Provide the [x, y] coordinate of the cell's center where the given text is located.  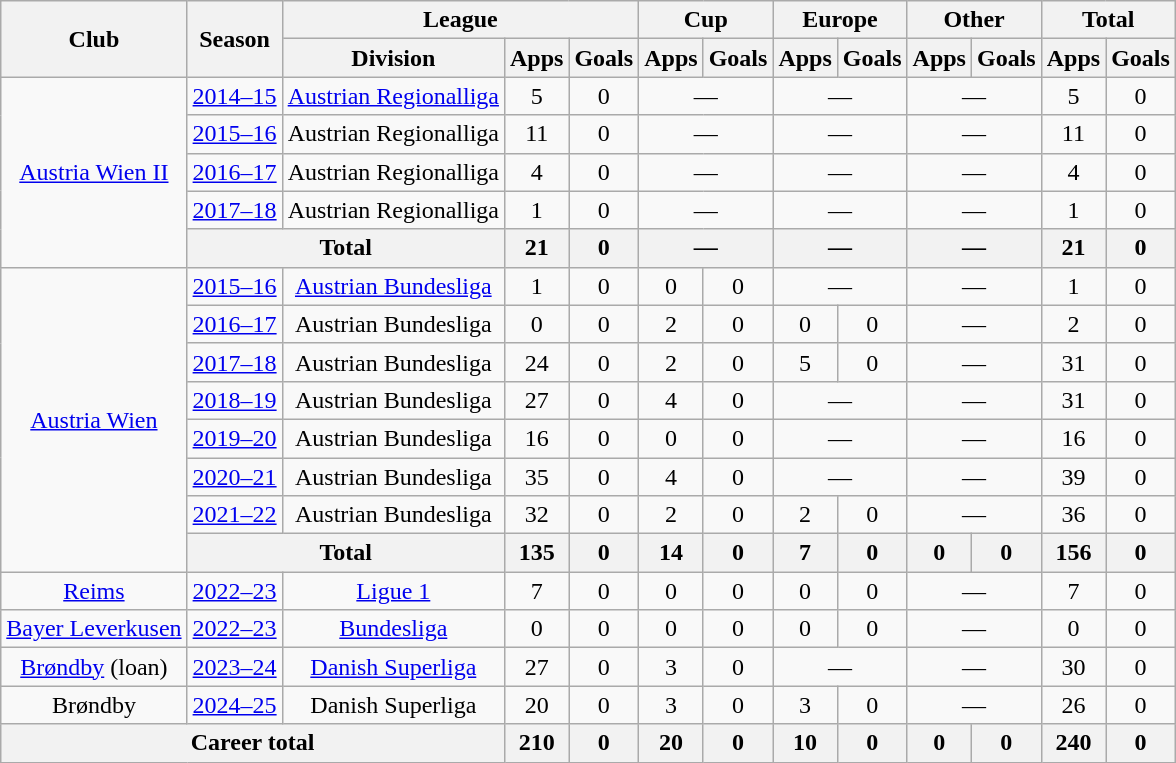
2024–25 [234, 705]
24 [536, 362]
Division [393, 58]
Career total [253, 743]
Ligue 1 [393, 591]
14 [671, 553]
210 [536, 743]
35 [536, 477]
36 [1073, 515]
Other [974, 20]
Season [234, 39]
32 [536, 515]
Austria Wien II [94, 172]
135 [536, 553]
156 [1073, 553]
Bayer Leverkusen [94, 629]
Austria Wien [94, 419]
2021–22 [234, 515]
2018–19 [234, 400]
240 [1073, 743]
26 [1073, 705]
10 [805, 743]
39 [1073, 477]
Bundesliga [393, 629]
Brøndby (loan) [94, 667]
2014–15 [234, 96]
Club [94, 39]
League [460, 20]
Cup [706, 20]
2023–24 [234, 667]
Reims [94, 591]
2019–20 [234, 438]
30 [1073, 667]
Brøndby [94, 705]
Europe [840, 20]
2020–21 [234, 477]
